Identify which cell holds the provided text, then report its (X, Y) central coordinate. 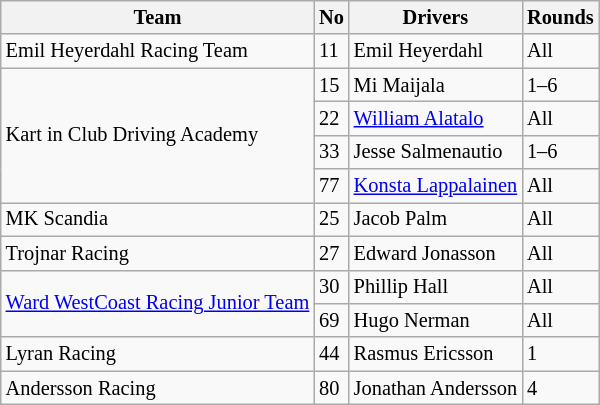
Team (158, 17)
Rasmus Ericsson (436, 354)
69 (332, 320)
27 (332, 253)
77 (332, 186)
Ward WestCoast Racing Junior Team (158, 304)
Trojnar Racing (158, 253)
Lyran Racing (158, 354)
No (332, 17)
Drivers (436, 17)
Jesse Salmenautio (436, 152)
44 (332, 354)
Emil Heyerdahl Racing Team (158, 51)
22 (332, 118)
Jonathan Andersson (436, 388)
30 (332, 287)
80 (332, 388)
Jacob Palm (436, 219)
11 (332, 51)
Emil Heyerdahl (436, 51)
Phillip Hall (436, 287)
15 (332, 85)
4 (560, 388)
25 (332, 219)
William Alatalo (436, 118)
Konsta Lappalainen (436, 186)
Mi Maijala (436, 85)
Edward Jonasson (436, 253)
Rounds (560, 17)
Andersson Racing (158, 388)
1 (560, 354)
MK Scandia (158, 219)
33 (332, 152)
Kart in Club Driving Academy (158, 136)
Hugo Nerman (436, 320)
